Identify which cell holds the provided text, then report its [X, Y] central coordinate. 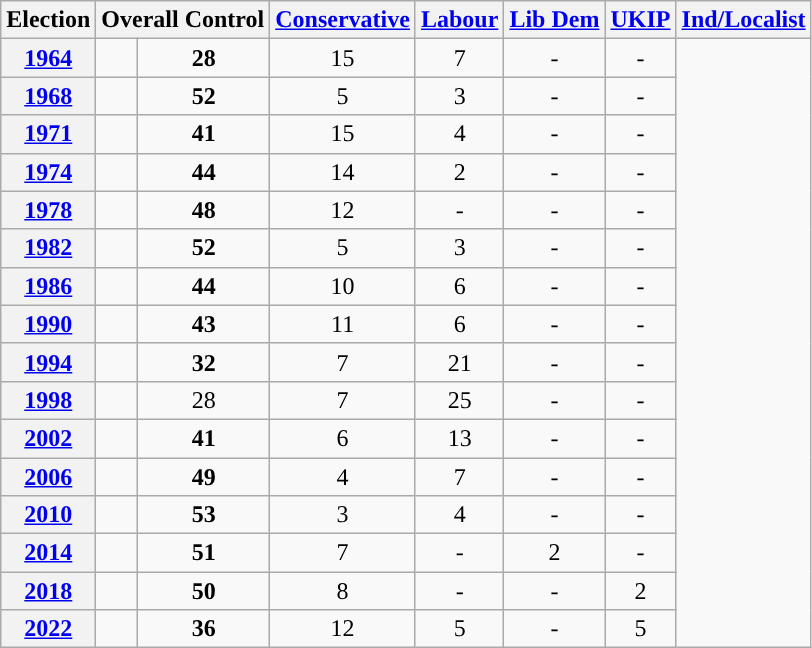
21 [459, 362]
1982 [48, 248]
UKIP [640, 20]
2018 [48, 591]
2014 [48, 553]
1990 [48, 324]
1964 [48, 58]
1968 [48, 96]
Election [48, 20]
1978 [48, 210]
Lib Dem [554, 20]
Ind/Localist [744, 20]
1986 [48, 286]
36 [204, 629]
49 [204, 477]
Overall Control [183, 20]
1994 [48, 362]
2002 [48, 438]
50 [204, 591]
43 [204, 324]
14 [343, 172]
48 [204, 210]
32 [204, 362]
1971 [48, 134]
25 [459, 400]
1974 [48, 172]
2022 [48, 629]
2010 [48, 515]
11 [343, 324]
2006 [48, 477]
8 [343, 591]
Conservative [343, 20]
53 [204, 515]
10 [343, 286]
1998 [48, 400]
13 [459, 438]
Labour [459, 20]
51 [204, 553]
